Return [x, y] of the center of cell containing provided text 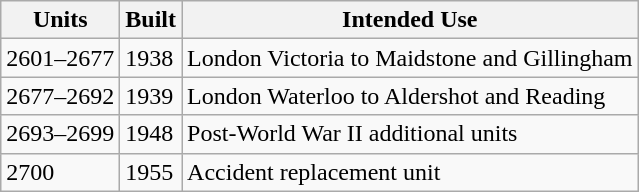
2693–2699 [60, 134]
Intended Use [410, 20]
2700 [60, 172]
London Victoria to Maidstone and Gillingham [410, 58]
London Waterloo to Aldershot and Reading [410, 96]
1955 [151, 172]
2601–2677 [60, 58]
1939 [151, 96]
1948 [151, 134]
Accident replacement unit [410, 172]
Post-World War II additional units [410, 134]
Built [151, 20]
1938 [151, 58]
2677–2692 [60, 96]
Units [60, 20]
